Return the (x, y) coordinate for the center point of the cell that contains the specified text.  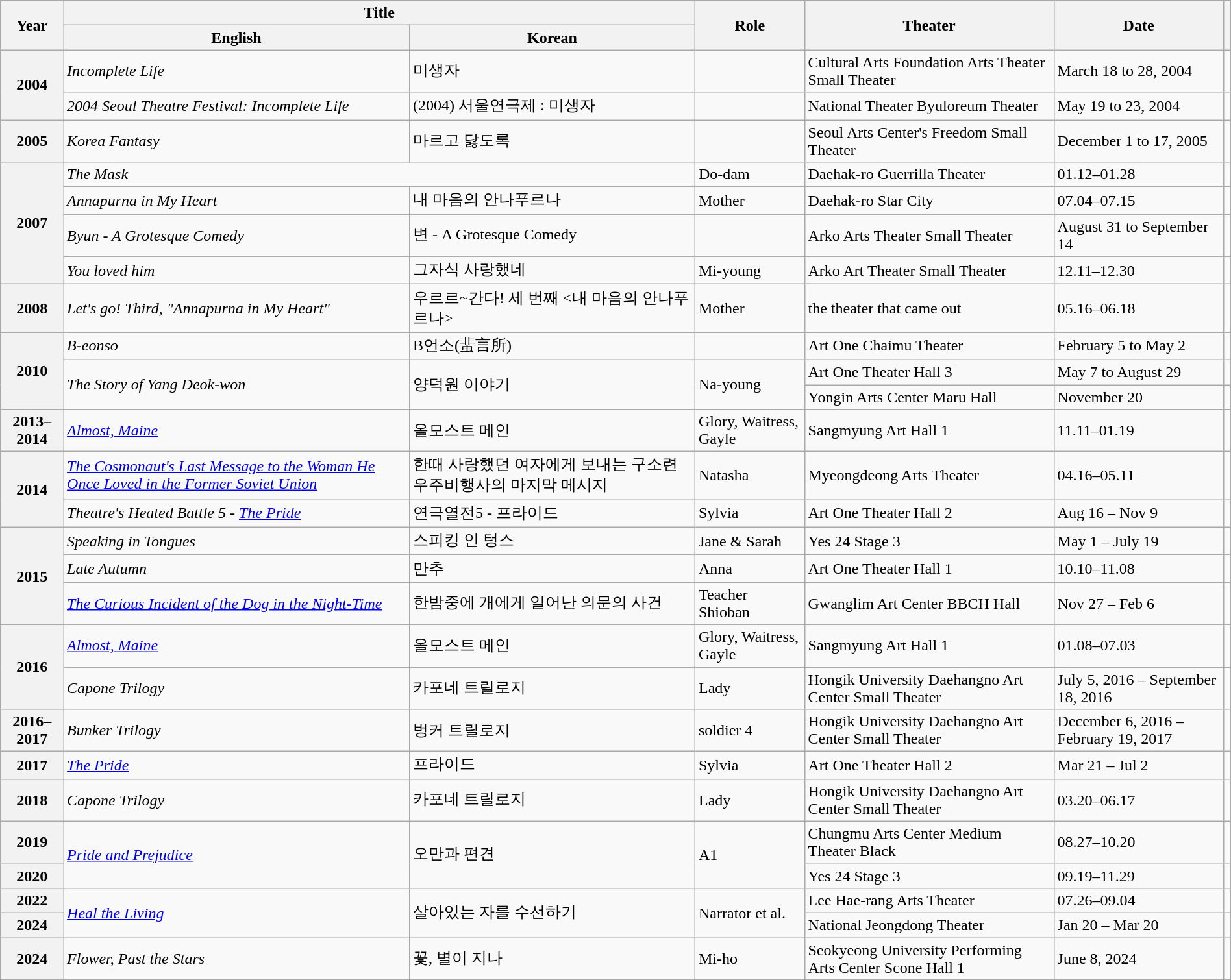
Year (32, 25)
05.16–06.18 (1139, 308)
한때 사랑했던 여자에게 보내는 구소련 우주비행사의 마지막 메시지 (553, 476)
2019 (32, 842)
01.08–07.03 (1139, 645)
B-eonso (236, 347)
Narrator et al. (749, 913)
살아있는 자를 수선하기 (553, 913)
Gwanglim Art Center BBCH Hall (929, 604)
English (236, 38)
Theater (929, 25)
August 31 to September 14 (1139, 235)
2017 (32, 766)
양덕원 이야기 (553, 384)
Na-young (749, 384)
A1 (749, 854)
내 마음의 안나푸르나 (553, 201)
2020 (32, 876)
2022 (32, 900)
09.19–11.29 (1139, 876)
2004 (32, 85)
Bunker Trilogy (236, 731)
Seoul Arts Center's Freedom Small Theater (929, 140)
2010 (32, 371)
2016 (32, 667)
Art One Chaimu Theater (929, 347)
Mi-ho (749, 958)
Flower, Past the Stars (236, 958)
Arko Art Theater Small Theater (929, 270)
Role (749, 25)
2005 (32, 140)
May 7 to August 29 (1139, 372)
February 5 to May 2 (1139, 347)
Incomplete Life (236, 71)
Chungmu Arts Center Medium Theater Black (929, 842)
Myeongdeong Arts Theater (929, 476)
Speaking in Tongues (236, 541)
Mar 21 – Jul 2 (1139, 766)
2004 Seoul Theatre Festival: Incomplete Life (236, 106)
You loved him (236, 270)
Pride and Prejudice (236, 854)
June 8, 2024 (1139, 958)
01.12–01.28 (1139, 175)
(2004) 서울연극제 : 미생자 (553, 106)
2013–2014 (32, 431)
Let's go! Third, "Annapurna in My Heart" (236, 308)
December 1 to 17, 2005 (1139, 140)
December 6, 2016 – February 19, 2017 (1139, 731)
마르고 닳도록 (553, 140)
Lee Hae-rang Arts Theater (929, 900)
Mi-young (749, 270)
Jane & Sarah (749, 541)
Art One Theater Hall 3 (929, 372)
만추 (553, 569)
Natasha (749, 476)
Nov 27 – Feb 6 (1139, 604)
한밤중에 개에게 일어난 의문의 사건 (553, 604)
미생자 (553, 71)
04.16–05.11 (1139, 476)
Jan 20 – Mar 20 (1139, 925)
The Curious Incident of the Dog in the Night-Time (236, 604)
08.27–10.20 (1139, 842)
Arko Arts Theater Small Theater (929, 235)
soldier 4 (749, 731)
11.11–01.19 (1139, 431)
변 - A Grotesque Comedy (553, 235)
November 20 (1139, 397)
The Story of Yang Deok-won (236, 384)
그자식 사랑했네 (553, 270)
2007 (32, 223)
Seokyeong University Performing Arts Center Scone Hall 1 (929, 958)
2018 (32, 800)
오만과 편견 (553, 854)
Date (1139, 25)
연극열전5 - 프라이드 (553, 514)
2016–2017 (32, 731)
Korean (553, 38)
Heal the Living (236, 913)
Korea Fantasy (236, 140)
프라이드 (553, 766)
2014 (32, 489)
Late Autumn (236, 569)
우르르~간다! 세 번째 <내 마음의 안나푸르나> (553, 308)
Art One Theater Hall 1 (929, 569)
벙커 트릴로지 (553, 731)
March 18 to 28, 2004 (1139, 71)
2008 (32, 308)
Cultural Arts Foundation Arts Theater Small Theater (929, 71)
The Mask (379, 175)
B언소(蜚言所) (553, 347)
10.10–11.08 (1139, 569)
The Cosmonaut's Last Message to the Woman He Once Loved in the Former Soviet Union (236, 476)
Theatre's Heated Battle 5 - The Pride (236, 514)
07.26–09.04 (1139, 900)
the theater that came out (929, 308)
National Theater Byuloreum Theater (929, 106)
Daehak-ro Star City (929, 201)
The Pride (236, 766)
2015 (32, 576)
May 1 – July 19 (1139, 541)
Do-dam (749, 175)
Aug 16 – Nov 9 (1139, 514)
03.20–06.17 (1139, 800)
12.11–12.30 (1139, 270)
National Jeongdong Theater (929, 925)
Annapurna in My Heart (236, 201)
Anna (749, 569)
July 5, 2016 – September 18, 2016 (1139, 688)
Byun - A Grotesque Comedy (236, 235)
Teacher Shioban (749, 604)
Daehak-ro Guerrilla Theater (929, 175)
May 19 to 23, 2004 (1139, 106)
스피킹 인 텅스 (553, 541)
Title (379, 13)
07.04–07.15 (1139, 201)
Yongin Arts Center Maru Hall (929, 397)
꽃, 별이 지나 (553, 958)
